Extract the (x, y) coordinate from the center of the cell holding the provided text.  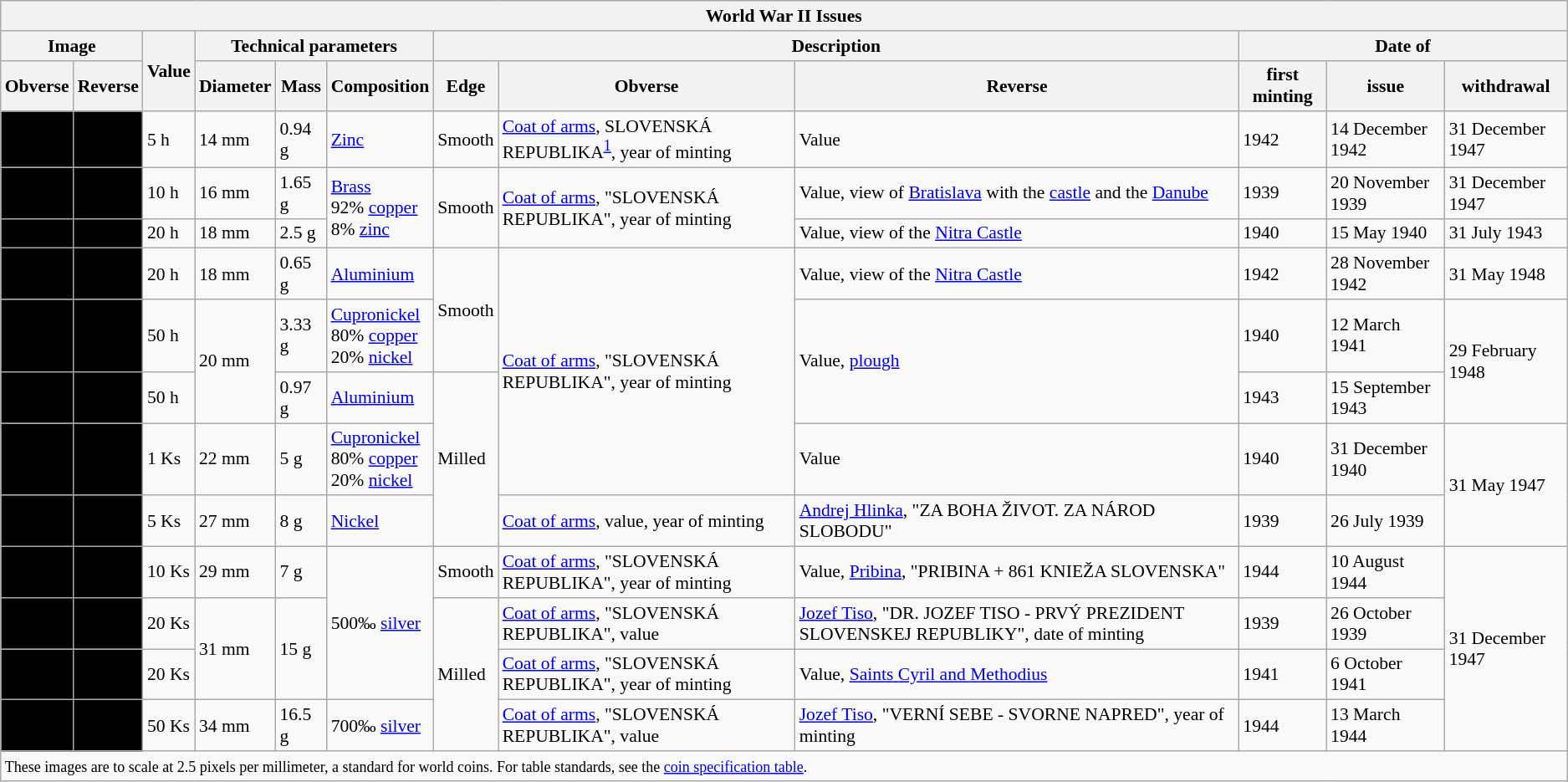
Value, view of Bratislava with the castle and the Danube (1017, 192)
20 November 1939 (1386, 192)
10 August 1944 (1386, 572)
700‰ silver (381, 726)
50 Ks (169, 726)
14 December 1942 (1386, 141)
31 May 1948 (1506, 274)
0.65 g (301, 274)
20 mm (235, 361)
Date of (1402, 46)
Coat of arms, value, year of minting (647, 522)
0.94 g (301, 141)
Diameter (235, 85)
Value, Pribina, "PRIBINA + 861 KNIEŽA SLOVENSKA" (1017, 572)
5 h (169, 141)
Image (72, 46)
These images are to scale at 2.5 pixels per millimeter, a standard for world coins. For table standards, see the coin specification table. (784, 766)
31 December 1940 (1386, 460)
16.5 g (301, 726)
Composition (381, 85)
27 mm (235, 522)
World War II Issues (784, 16)
withdrawal (1506, 85)
Andrej Hlinka, "ZA BOHA ŽIVOT. ZA NÁROD SLOBODU" (1017, 522)
Brass92% copper8% zinc (381, 207)
1943 (1283, 398)
6 October 1941 (1386, 674)
15 g (301, 649)
Technical parameters (314, 46)
Value, plough (1017, 361)
1 Ks (169, 460)
26 July 1939 (1386, 522)
1.65 g (301, 192)
28 November 1942 (1386, 274)
500‰ silver (381, 624)
15 May 1940 (1386, 233)
31 May 1947 (1506, 485)
31 July 1943 (1506, 233)
Mass (301, 85)
29 mm (235, 572)
Coat of arms, SLOVENSKÁ REPUBLIKA1, year of minting (647, 141)
Jozef Tiso, "DR. JOZEF TISO - PRVÝ PREZIDENT SLOVENSKEJ REPUBLIKY", date of minting (1017, 624)
1941 (1283, 674)
3.33 g (301, 336)
5 g (301, 460)
0.97 g (301, 398)
Value, Saints Cyril and Methodius (1017, 674)
13 March 1944 (1386, 726)
10 Ks (169, 572)
34 mm (235, 726)
7 g (301, 572)
14 mm (235, 141)
29 February 1948 (1506, 361)
issue (1386, 85)
Zinc (381, 141)
16 mm (235, 192)
first minting (1283, 85)
26 October 1939 (1386, 624)
15 September 1943 (1386, 398)
22 mm (235, 460)
Edge (465, 85)
8 g (301, 522)
Nickel (381, 522)
12 March 1941 (1386, 336)
5 Ks (169, 522)
2.5 g (301, 233)
Jozef Tiso, "VERNÍ SEBE - SVORNE NAPRED", year of minting (1017, 726)
10 h (169, 192)
31 mm (235, 649)
Description (836, 46)
